Scan for the cell matching the given text and deliver its (x, y) coordinate at center. 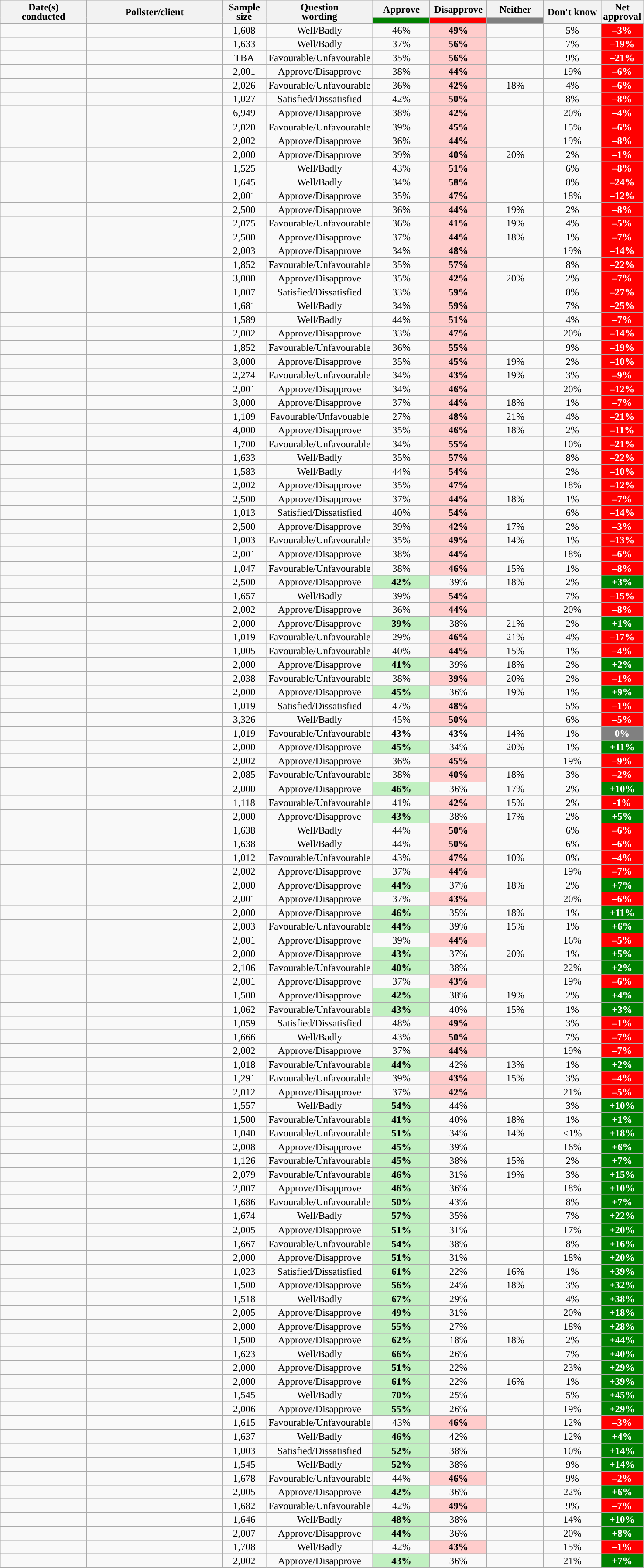
1,645 (244, 182)
Don't know (572, 12)
1,623 (244, 1354)
–15% (622, 596)
2,006 (244, 1409)
1,118 (244, 803)
1,126 (244, 1161)
TBA (244, 58)
1,040 (244, 1133)
1,646 (244, 1520)
2,075 (244, 223)
Disapprove (458, 9)
<1% (572, 1133)
1,047 (244, 568)
+32% (622, 1285)
+45% (622, 1395)
1,525 (244, 168)
1,708 (244, 1547)
1,027 (244, 100)
1,062 (244, 1009)
–25% (622, 306)
1,657 (244, 596)
1,674 (244, 1216)
1,700 (244, 444)
1,013 (244, 513)
1,686 (244, 1202)
1,518 (244, 1299)
2,106 (244, 968)
1,109 (244, 416)
1,667 (244, 1244)
2,008 (244, 1147)
1,291 (244, 1078)
66% (401, 1354)
+44% (622, 1340)
Sample size (244, 12)
–27% (622, 292)
2,085 (244, 775)
6,949 (244, 113)
–24% (622, 182)
25% (458, 1395)
1,608 (244, 31)
4,000 (244, 430)
Approve (401, 9)
58% (458, 182)
–17% (622, 637)
Favourable/Unfavouable (319, 416)
1,557 (244, 1106)
1,018 (244, 1064)
+16% (622, 1244)
1,682 (244, 1506)
+15% (622, 1175)
62% (401, 1340)
1,666 (244, 1037)
1,012 (244, 858)
1,678 (244, 1478)
24% (458, 1285)
2,012 (244, 1092)
1,023 (244, 1271)
70% (401, 1395)
2,026 (244, 86)
+22% (622, 1216)
Date(s)conducted (44, 12)
1,059 (244, 1023)
1,005 (244, 651)
13% (516, 1064)
+8% (622, 1533)
Pollster/client (154, 12)
Neither (516, 9)
Net approval (622, 12)
1,007 (244, 292)
1,681 (244, 306)
–13% (622, 540)
–11% (622, 430)
1,583 (244, 472)
+9% (622, 692)
1,637 (244, 1437)
+28% (622, 1326)
2,038 (244, 678)
1,589 (244, 320)
1,615 (244, 1423)
2,079 (244, 1175)
+38% (622, 1299)
2,020 (244, 127)
67% (401, 1299)
+40% (622, 1354)
-1% (622, 803)
3,326 (244, 720)
Questionwording (319, 12)
23% (572, 1368)
2,274 (244, 375)
